Find where the given text appears and provide that cell's center as (x, y) coordinate. 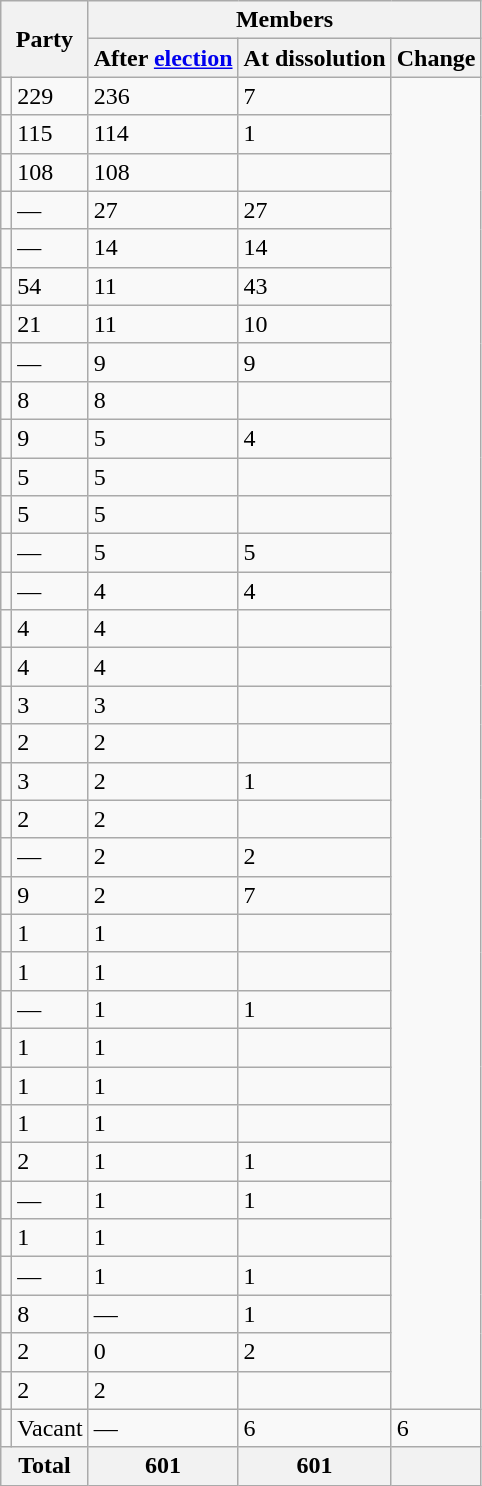
10 (314, 324)
43 (314, 286)
114 (163, 134)
Members (284, 20)
Total (44, 1466)
21 (50, 324)
Party (44, 39)
54 (50, 286)
236 (163, 96)
115 (50, 134)
Vacant (50, 1428)
After election (163, 58)
At dissolution (314, 58)
Change (436, 58)
0 (163, 1352)
229 (50, 96)
